Search for the cell housing the specified text and yield its [x, y] center coordinate. 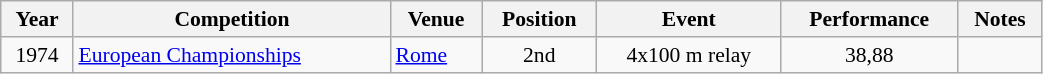
38,88 [870, 55]
Rome [436, 55]
Performance [870, 19]
Venue [436, 19]
4x100 m relay [689, 55]
2nd [540, 55]
European Championships [232, 55]
Competition [232, 19]
Event [689, 19]
1974 [38, 55]
Position [540, 19]
Notes [1000, 19]
Year [38, 19]
